Detect which cell encompasses the target text, then output its (X, Y) center coordinate. 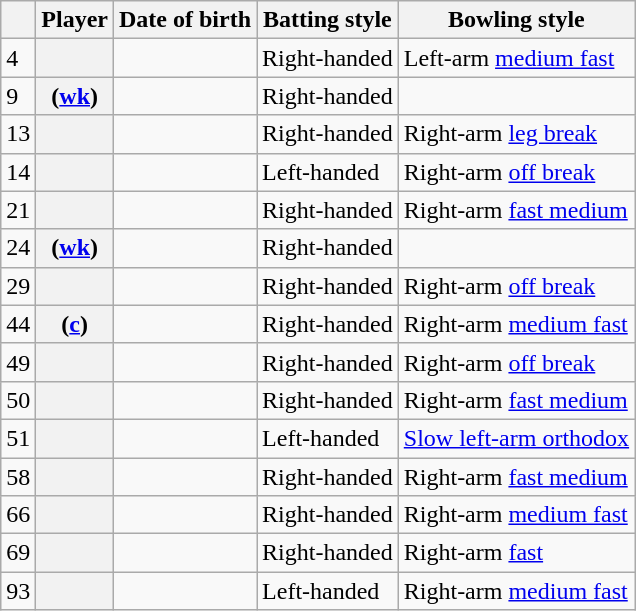
49 (18, 362)
Slow left-arm orthodox (516, 438)
13 (18, 134)
Batting style (328, 20)
21 (18, 210)
58 (18, 477)
14 (18, 172)
9 (18, 96)
Right-arm fast (516, 553)
69 (18, 553)
4 (18, 58)
24 (18, 248)
Date of birth (186, 20)
29 (18, 286)
Bowling style (516, 20)
44 (18, 324)
Player (75, 20)
Right-arm leg break (516, 134)
93 (18, 591)
51 (18, 438)
66 (18, 515)
50 (18, 400)
Left-arm medium fast (516, 58)
(c) (75, 324)
